Search for the cell housing the specified text and yield its (X, Y) center coordinate. 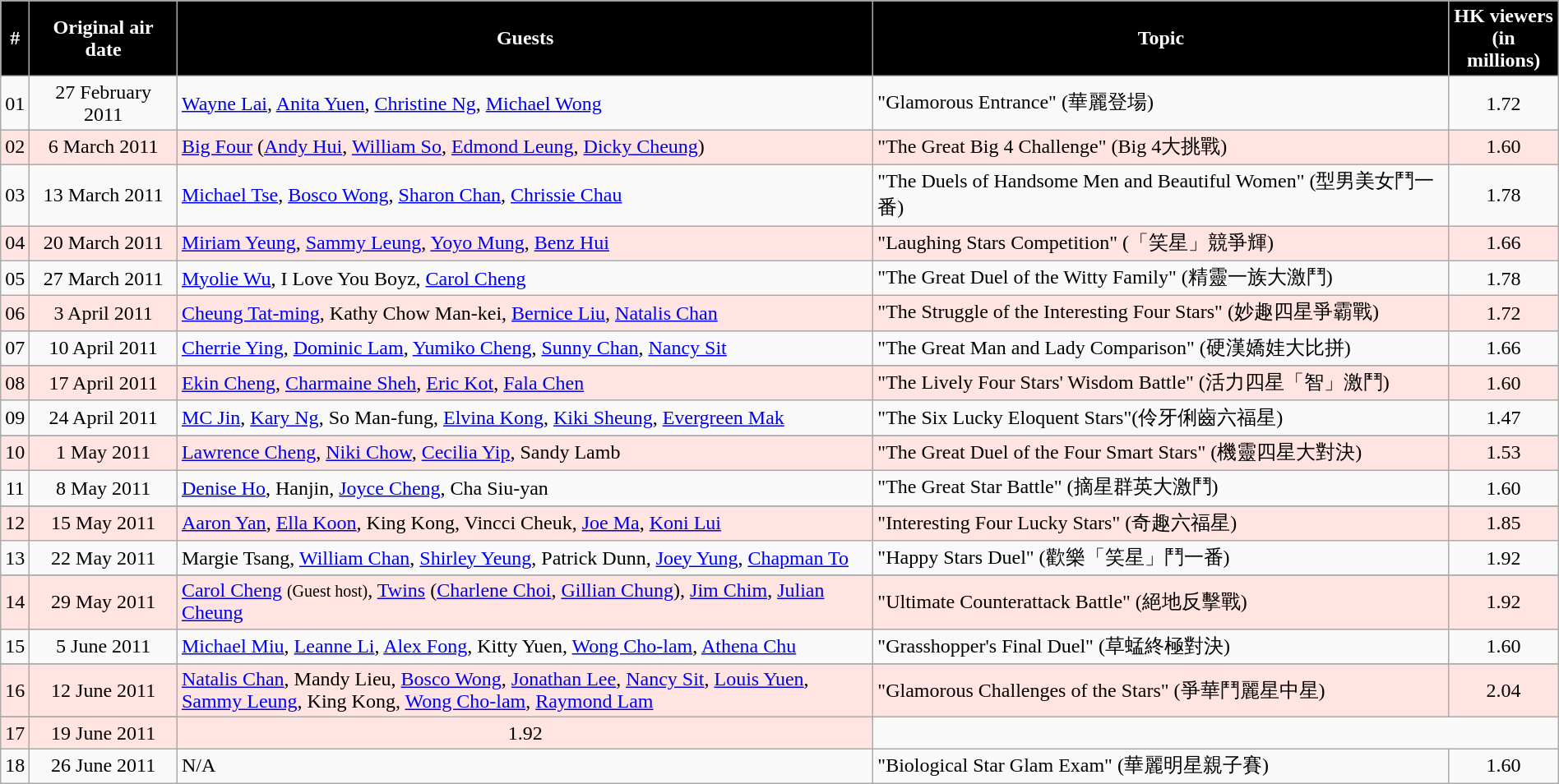
"Biological Star Glam Exam" (華麗明星親子賽) (1161, 766)
6 March 2011 (104, 148)
2.04 (1503, 690)
10 April 2011 (104, 348)
Cheung Tat-ming, Kathy Chow Man-kei, Bernice Liu, Natalis Chan (525, 314)
Cherrie Ying, Dominic Lam, Yumiko Cheng, Sunny Chan, Nancy Sit (525, 348)
"Glamorous Entrance" (華麗登場) (1161, 104)
04 (15, 243)
09 (15, 417)
20 March 2011 (104, 243)
06 (15, 314)
Natalis Chan, Mandy Lieu, Bosco Wong, Jonathan Lee, Nancy Sit, Louis Yuen,Sammy Leung, King Kong, Wong Cho-lam, Raymond Lam (525, 690)
1.85 (1503, 523)
"Ultimate Counterattack Battle" (絕地反擊戰) (1161, 602)
"Grasshopper's Final Duel" (草蜢終極對決) (1161, 646)
29 May 2011 (104, 602)
"The Duels of Handsome Men and Beautiful Women" (型男美女鬥一番) (1161, 195)
Michael Tse, Bosco Wong, Sharon Chan, Chrissie Chau (525, 195)
12 June 2011 (104, 690)
3 April 2011 (104, 314)
Big Four (Andy Hui, William So, Edmond Leung, Dicky Cheung) (525, 148)
03 (15, 195)
15 May 2011 (104, 523)
# (15, 39)
Miriam Yeung, Sammy Leung, Yoyo Mung, Benz Hui (525, 243)
1 May 2011 (104, 454)
1.47 (1503, 417)
HK viewers(in millions) (1503, 39)
Myolie Wu, I Love You Boyz, Carol Cheng (525, 278)
"Glamorous Challenges of the Stars" (爭華鬥麗星中星) (1161, 690)
Ekin Cheng, Charmaine Sheh, Eric Kot, Fala Chen (525, 383)
"The Great Duel of the Four Smart Stars" (機靈四星大對決) (1161, 454)
Michael Miu, Leanne Li, Alex Fong, Kitty Yuen, Wong Cho-lam, Athena Chu (525, 646)
"The Great Duel of the Witty Family" (精靈一族大激鬥) (1161, 278)
"The Struggle of the Interesting Four Stars" (妙趣四星爭霸戰) (1161, 314)
1.53 (1503, 454)
"Laughing Stars Competition" (「笑星」競爭輝) (1161, 243)
24 April 2011 (104, 417)
27 February 2011 (104, 104)
Topic (1161, 39)
N/A (525, 766)
Carol Cheng (Guest host), Twins (Charlene Choi, Gillian Chung), Jim Chim, Julian Cheung (525, 602)
02 (15, 148)
Denise Ho, Hanjin, Joyce Cheng, Cha Siu-yan (525, 488)
01 (15, 104)
18 (15, 766)
Aaron Yan, Ella Koon, King Kong, Vincci Cheuk, Joe Ma, Koni Lui (525, 523)
12 (15, 523)
16 (15, 690)
10 (15, 454)
Lawrence Cheng, Niki Chow, Cecilia Yip, Sandy Lamb (525, 454)
17 April 2011 (104, 383)
08 (15, 383)
"Interesting Four Lucky Stars" (奇趣六福星) (1161, 523)
13 March 2011 (104, 195)
Margie Tsang, William Chan, Shirley Yeung, Patrick Dunn, Joey Yung, Chapman To (525, 559)
11 (15, 488)
27 March 2011 (104, 278)
Wayne Lai, Anita Yuen, Christine Ng, Michael Wong (525, 104)
8 May 2011 (104, 488)
19 June 2011 (104, 733)
"Happy Stars Duel" (歡樂「笑星」鬥一番) (1161, 559)
MC Jin, Kary Ng, So Man-fung, Elvina Kong, Kiki Sheung, Evergreen Mak (525, 417)
Original air date (104, 39)
14 (15, 602)
26 June 2011 (104, 766)
"The Lively Four Stars' Wisdom Battle" (活力四星「智」激鬥) (1161, 383)
"The Great Star Battle" (摘星群英大激鬥) (1161, 488)
"The Six Lucky Eloquent Stars"(伶牙俐齒六福星) (1161, 417)
5 June 2011 (104, 646)
07 (15, 348)
"The Great Big 4 Challenge" (Big 4大挑戰) (1161, 148)
"The Great Man and Lady Comparison" (硬漢嬌娃大比拼) (1161, 348)
Guests (525, 39)
17 (15, 733)
05 (15, 278)
15 (15, 646)
22 May 2011 (104, 559)
13 (15, 559)
